Search for the cell housing the specified text and yield its (x, y) center coordinate. 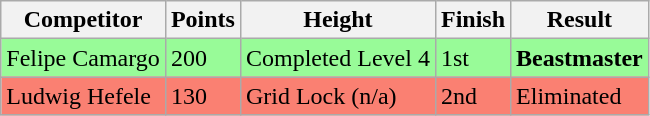
Eliminated (580, 96)
200 (202, 58)
Finish (472, 20)
Height (338, 20)
Points (202, 20)
Felipe Camargo (84, 58)
Competitor (84, 20)
Beastmaster (580, 58)
2nd (472, 96)
130 (202, 96)
Result (580, 20)
1st (472, 58)
Grid Lock (n/a) (338, 96)
Completed Level 4 (338, 58)
Ludwig Hefele (84, 96)
